Provide the (X, Y) coordinate of the cell's center where the given text is located.  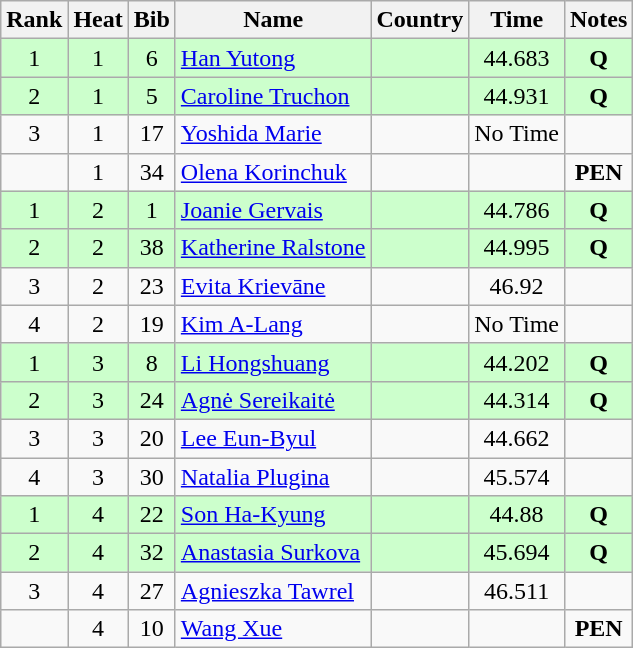
Caroline Truchon (273, 96)
44.995 (517, 248)
46.92 (517, 286)
32 (152, 553)
44.314 (517, 400)
8 (152, 362)
Agnieszka Tawrel (273, 591)
22 (152, 515)
Kim A-Lang (273, 324)
Time (517, 20)
46.511 (517, 591)
44.88 (517, 515)
Natalia Plugina (273, 477)
Olena Korinchuk (273, 172)
34 (152, 172)
30 (152, 477)
Bib (152, 20)
Agnė Sereikaitė (273, 400)
Yoshida Marie (273, 134)
44.662 (517, 438)
Katherine Ralstone (273, 248)
Anastasia Surkova (273, 553)
Country (420, 20)
Lee Eun-Byul (273, 438)
24 (152, 400)
45.694 (517, 553)
Joanie Gervais (273, 210)
Notes (598, 20)
19 (152, 324)
44.683 (517, 58)
Han Yutong (273, 58)
38 (152, 248)
Name (273, 20)
10 (152, 629)
44.202 (517, 362)
5 (152, 96)
45.574 (517, 477)
20 (152, 438)
17 (152, 134)
Wang Xue (273, 629)
44.786 (517, 210)
Son Ha-Kyung (273, 515)
Heat (98, 20)
27 (152, 591)
6 (152, 58)
Rank (34, 20)
23 (152, 286)
44.931 (517, 96)
Li Hongshuang (273, 362)
Evita Krievāne (273, 286)
